Extract the [x, y] coordinate from the center of the cell holding the provided text.  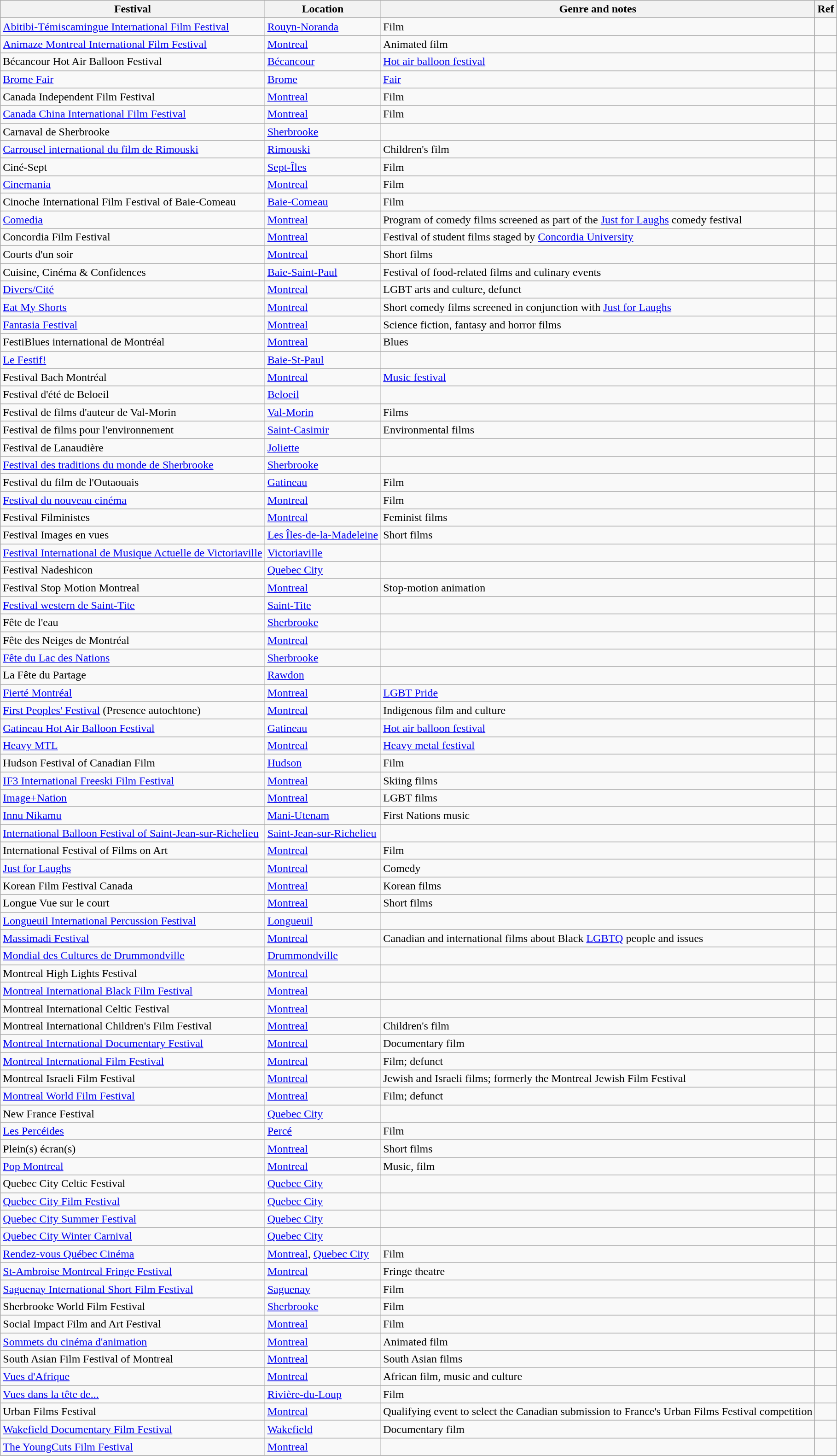
Festival Filministes [133, 518]
Festival Stop Motion Montreal [133, 588]
Plein(s) écran(s) [133, 1149]
Saguenay [323, 1289]
Hudson [323, 763]
Montreal High Lights Festival [133, 973]
Festival d'été de Beloeil [133, 395]
International Festival of Films on Art [133, 851]
Indigenous film and culture [598, 710]
Sept-Îles [323, 167]
Blues [598, 342]
Festival of food-related films and culinary events [598, 272]
Joliette [323, 447]
Divers/Cité [133, 290]
Beloeil [323, 395]
Festival des traditions du monde de Sherbrooke [133, 465]
Festival Images en vues [133, 535]
Concordia Film Festival [133, 237]
Quebec City Film Festival [133, 1201]
Montreal International Documentary Festival [133, 1043]
LGBT Pride [598, 693]
Genre and notes [598, 9]
Fête des Neiges de Montréal [133, 640]
Rimouski [323, 149]
Festival Nadeshicon [133, 570]
Saint-Tite [323, 605]
Montreal Israeli Film Festival [133, 1079]
Quebec City Celtic Festival [133, 1184]
Vues d'Afrique [133, 1377]
Fête de l'eau [133, 623]
Vues dans la tête de... [133, 1394]
Comedia [133, 220]
First Peoples' Festival (Presence autochtone) [133, 710]
Innu Nikamu [133, 816]
Fierté Montréal [133, 693]
Feminist films [598, 518]
Les Îles-de-la-Madeleine [323, 535]
Hudson Festival of Canadian Film [133, 763]
Carrousel international du film de Rimouski [133, 149]
Wakefield [323, 1429]
Korean films [598, 886]
South Asian Film Festival of Montreal [133, 1359]
Massimadi Festival [133, 938]
Sherbrooke World Film Festival [133, 1306]
Festival du nouveau cinéma [133, 500]
Mondial des Cultures de Drummondville [133, 956]
Baie-Comeau [323, 202]
Festival western de Saint-Tite [133, 605]
Abitibi-Témiscamingue International Film Festival [133, 27]
Montreal, Quebec City [323, 1254]
Films [598, 412]
Longueuil [323, 921]
Bécancour Hot Air Balloon Festival [133, 62]
Quebec City Winter Carnival [133, 1236]
Qualifying event to select the Canadian submission to France's Urban Films Festival competition [598, 1412]
Korean Film Festival Canada [133, 886]
International Balloon Festival of Saint-Jean-sur-Richelieu [133, 833]
Cuisine, Cinéma & Confidences [133, 272]
Program of comedy films screened as part of the Just for Laughs comedy festival [598, 220]
Canadian and international films about Black LGBTQ people and issues [598, 938]
Festival Bach Montréal [133, 377]
Comedy [598, 868]
Rivière-du-Loup [323, 1394]
Festival of student films staged by Concordia University [598, 237]
Heavy metal festival [598, 745]
Music, film [598, 1166]
Festival de films pour l'environnement [133, 430]
Music festival [598, 377]
The YoungCuts Film Festival [133, 1447]
La Fête du Partage [133, 675]
Environmental films [598, 430]
Montreal International Film Festival [133, 1061]
Fair [598, 79]
South Asian films [598, 1359]
African film, music and culture [598, 1377]
Saint-Casimir [323, 430]
Location [323, 9]
Carnaval de Sherbrooke [133, 132]
Wakefield Documentary Film Festival [133, 1429]
Gatineau Hot Air Balloon Festival [133, 728]
Stop-motion animation [598, 588]
Montreal World Film Festival [133, 1096]
Cinoche International Film Festival of Baie-Comeau [133, 202]
Saguenay International Short Film Festival [133, 1289]
Rawdon [323, 675]
Drummondville [323, 956]
Cinemania [133, 184]
Just for Laughs [133, 868]
Quebec City Summer Festival [133, 1219]
Ref [826, 9]
Skiing films [598, 781]
Longue Vue sur le court [133, 903]
Image+Nation [133, 798]
Baie-St-Paul [323, 360]
FestiBlues international de Montréal [133, 342]
Fête du Lac des Nations [133, 658]
Brome Fair [133, 79]
Jewish and Israeli films; formerly the Montreal Jewish Film Festival [598, 1079]
Science fiction, fantasy and horror films [598, 325]
Canada China International Film Festival [133, 114]
Rendez-vous Québec Cinéma [133, 1254]
New France Festival [133, 1114]
Festival de Lanaudière [133, 447]
Eat My Shorts [133, 307]
Urban Films Festival [133, 1412]
Saint-Jean-sur-Richelieu [323, 833]
Social Impact Film and Art Festival [133, 1324]
Bécancour [323, 62]
Pop Montreal [133, 1166]
Montreal International Celtic Festival [133, 1008]
Longueuil International Percussion Festival [133, 921]
Canada Independent Film Festival [133, 97]
Percé [323, 1131]
Heavy MTL [133, 745]
Fringe theatre [598, 1271]
Le Festif! [133, 360]
Victoriaville [323, 553]
Mani-Utenam [323, 816]
Brome [323, 79]
LGBT arts and culture, defunct [598, 290]
Festival du film de l'Outaouais [133, 482]
Fantasia Festival [133, 325]
Ciné-Sept [133, 167]
Short comedy films screened in conjunction with Just for Laughs [598, 307]
Montreal International Children's Film Festival [133, 1026]
Val-Morin [323, 412]
LGBT films [598, 798]
Montreal International Black Film Festival [133, 991]
Rouyn-Noranda [323, 27]
Sommets du cinéma d'animation [133, 1342]
IF3 International Freeski Film Festival [133, 781]
Animaze Montreal International Film Festival [133, 44]
Festival de films d'auteur de Val-Morin [133, 412]
St-Ambroise Montreal Fringe Festival [133, 1271]
First Nations music [598, 816]
Courts d'un soir [133, 255]
Baie-Saint-Paul [323, 272]
Festival International de Musique Actuelle de Victoriaville [133, 553]
Les Percéides [133, 1131]
Festival [133, 9]
